Determine the [X, Y] coordinate at the center of the cell enclosing the given text.  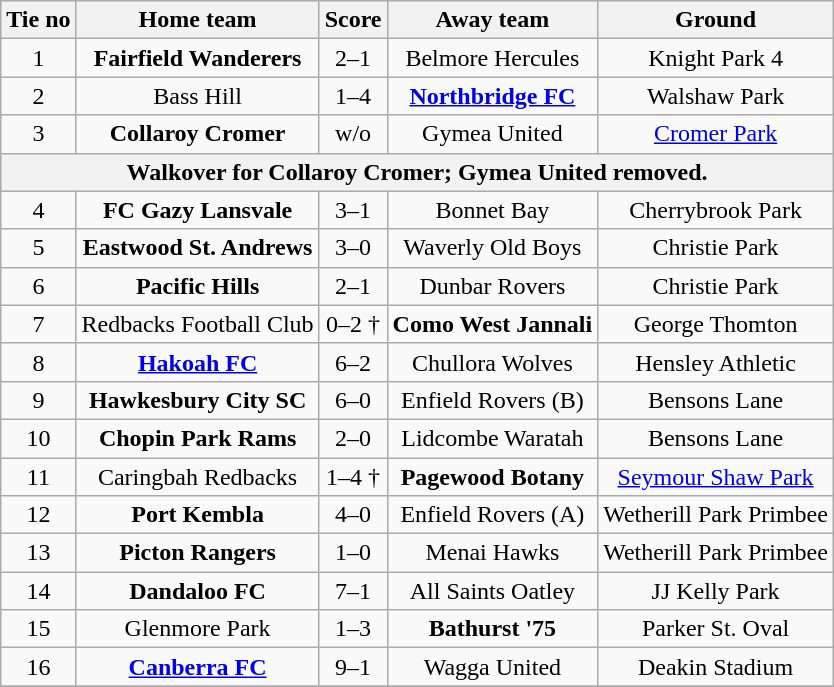
Bass Hill [198, 96]
Dandaloo FC [198, 591]
1–3 [353, 629]
Redbacks Football Club [198, 324]
15 [38, 629]
12 [38, 515]
Glenmore Park [198, 629]
9–1 [353, 667]
1–4 [353, 96]
All Saints Oatley [492, 591]
Fairfield Wanderers [198, 58]
Home team [198, 20]
Bonnet Bay [492, 210]
Tie no [38, 20]
8 [38, 362]
Belmore Hercules [492, 58]
1–0 [353, 553]
Gymea United [492, 134]
Canberra FC [198, 667]
3 [38, 134]
Away team [492, 20]
16 [38, 667]
4–0 [353, 515]
11 [38, 477]
0–2 † [353, 324]
4 [38, 210]
w/o [353, 134]
Enfield Rovers (A) [492, 515]
Hakoah FC [198, 362]
Score [353, 20]
Dunbar Rovers [492, 286]
Chopin Park Rams [198, 438]
Walshaw Park [716, 96]
Cherrybrook Park [716, 210]
Picton Rangers [198, 553]
3–1 [353, 210]
Hawkesbury City SC [198, 400]
Pagewood Botany [492, 477]
Collaroy Cromer [198, 134]
Menai Hawks [492, 553]
Ground [716, 20]
2 [38, 96]
13 [38, 553]
Caringbah Redbacks [198, 477]
Seymour Shaw Park [716, 477]
7 [38, 324]
JJ Kelly Park [716, 591]
Como West Jannali [492, 324]
FC Gazy Lansvale [198, 210]
7–1 [353, 591]
1 [38, 58]
Pacific Hills [198, 286]
Cromer Park [716, 134]
Wagga United [492, 667]
5 [38, 248]
2–0 [353, 438]
6–2 [353, 362]
14 [38, 591]
Chullora Wolves [492, 362]
1–4 † [353, 477]
Hensley Athletic [716, 362]
Bathurst '75 [492, 629]
Northbridge FC [492, 96]
Walkover for Collaroy Cromer; Gymea United removed. [418, 172]
Knight Park 4 [716, 58]
Parker St. Oval [716, 629]
9 [38, 400]
George Thomton [716, 324]
10 [38, 438]
6–0 [353, 400]
Deakin Stadium [716, 667]
Lidcombe Waratah [492, 438]
Waverly Old Boys [492, 248]
Enfield Rovers (B) [492, 400]
Port Kembla [198, 515]
6 [38, 286]
3–0 [353, 248]
Eastwood St. Andrews [198, 248]
